Scan for the cell matching the given text and deliver its [X, Y] coordinate at center. 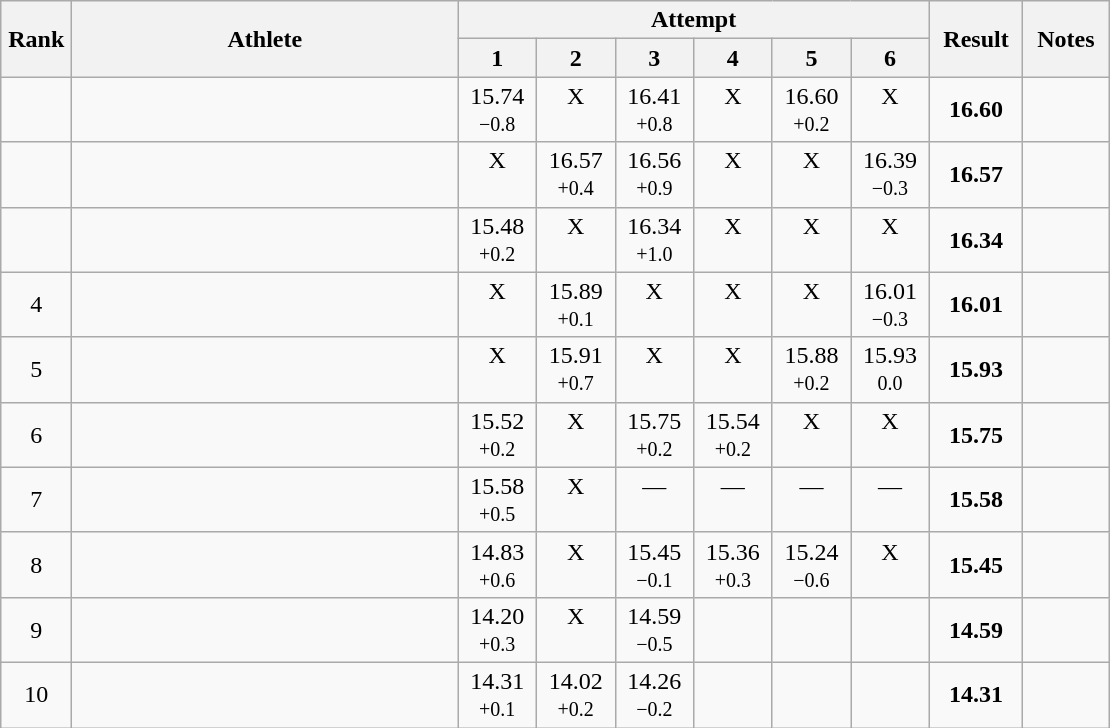
Notes [1066, 39]
16.60+0.2 [812, 110]
16.56+0.9 [654, 174]
16.34 [976, 240]
15.52+0.2 [498, 434]
15.91+0.7 [576, 370]
16.57 [976, 174]
15.45−0.1 [654, 564]
15.45 [976, 564]
16.34+1.0 [654, 240]
14.59 [976, 630]
15.48+0.2 [498, 240]
15.24−0.6 [812, 564]
16.01 [976, 304]
15.88+0.2 [812, 370]
14.83+0.6 [498, 564]
2 [576, 58]
1 [498, 58]
Athlete [265, 39]
15.58 [976, 500]
15.93 [976, 370]
15.930.0 [890, 370]
14.31 [976, 694]
15.74−0.8 [498, 110]
14.31+0.1 [498, 694]
15.89+0.1 [576, 304]
14.02+0.2 [576, 694]
9 [36, 630]
14.59−0.5 [654, 630]
16.39−0.3 [890, 174]
3 [654, 58]
15.75 [976, 434]
16.57+0.4 [576, 174]
15.36+0.3 [734, 564]
15.58+0.5 [498, 500]
14.20+0.3 [498, 630]
16.41+0.8 [654, 110]
10 [36, 694]
16.01−0.3 [890, 304]
15.54+0.2 [734, 434]
14.26−0.2 [654, 694]
7 [36, 500]
16.60 [976, 110]
Result [976, 39]
Attempt [694, 20]
Rank [36, 39]
15.75+0.2 [654, 434]
8 [36, 564]
